Capture the cell that displays the provided text and extract its (x, y) central coordinate. 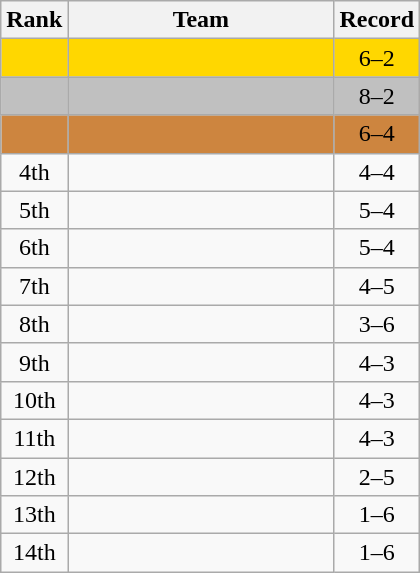
11th (34, 438)
Record (377, 20)
12th (34, 477)
9th (34, 362)
Team (201, 20)
6–2 (377, 58)
7th (34, 286)
4–4 (377, 172)
2–5 (377, 477)
6th (34, 248)
8th (34, 324)
6–4 (377, 134)
14th (34, 553)
3–6 (377, 324)
5th (34, 210)
4th (34, 172)
4–5 (377, 286)
Rank (34, 20)
8–2 (377, 96)
10th (34, 400)
13th (34, 515)
